Provide the [X, Y] coordinate of the cell's center where the given text is located.  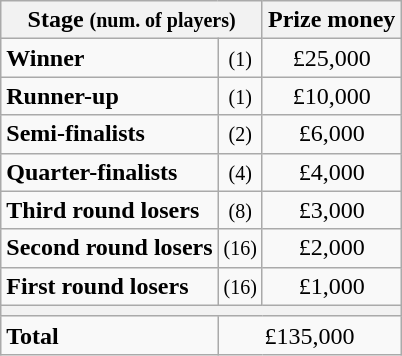
(8) [240, 210]
Total [110, 335]
£10,000 [331, 96]
(4) [240, 172]
Quarter-finalists [110, 172]
Second round losers [110, 248]
£1,000 [331, 286]
First round losers [110, 286]
£2,000 [331, 248]
Semi-finalists [110, 134]
£3,000 [331, 210]
Third round losers [110, 210]
(2) [240, 134]
£6,000 [331, 134]
Prize money [331, 20]
£4,000 [331, 172]
£25,000 [331, 58]
Stage (num. of players) [132, 20]
£135,000 [310, 335]
Winner [110, 58]
Runner-up [110, 96]
